Output the (X, Y) coordinate of the center of the cell containing the given text.  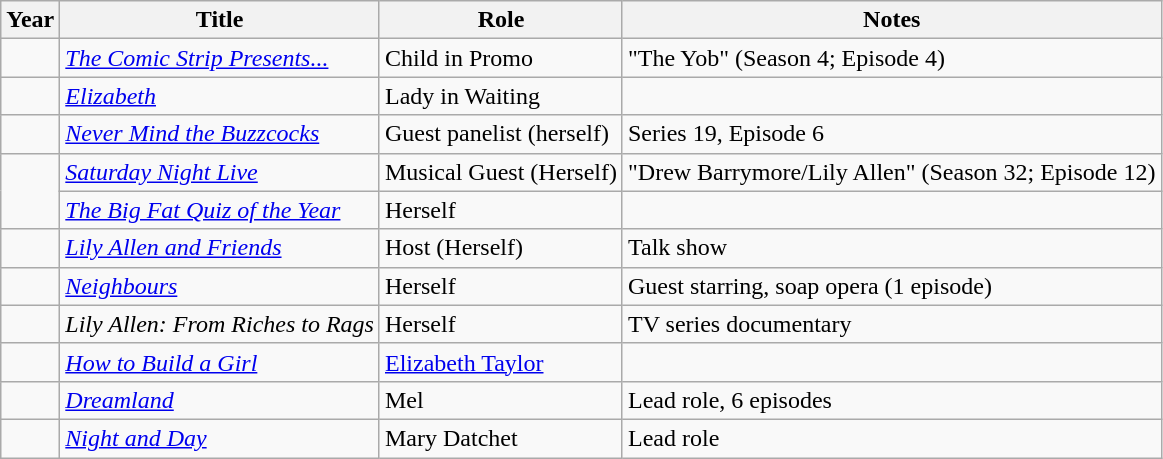
Elizabeth (220, 96)
Role (500, 20)
Elizabeth Taylor (500, 362)
Series 19, Episode 6 (892, 134)
Saturday Night Live (220, 172)
Night and Day (220, 438)
Lily Allen and Friends (220, 248)
Lead role, 6 episodes (892, 400)
The Comic Strip Presents... (220, 58)
How to Build a Girl (220, 362)
Host (Herself) (500, 248)
Year (30, 20)
Dreamland (220, 400)
"The Yob" (Season 4; Episode 4) (892, 58)
"Drew Barrymore/Lily Allen" (Season 32; Episode 12) (892, 172)
Neighbours (220, 286)
Lady in Waiting (500, 96)
The Big Fat Quiz of the Year (220, 210)
Mel (500, 400)
Mary Datchet (500, 438)
Guest starring, soap opera (1 episode) (892, 286)
Never Mind the Buzzcocks (220, 134)
Talk show (892, 248)
Child in Promo (500, 58)
Guest panelist (herself) (500, 134)
Title (220, 20)
Notes (892, 20)
Lily Allen: From Riches to Rags (220, 324)
Musical Guest (Herself) (500, 172)
Lead role (892, 438)
TV series documentary (892, 324)
